Find where the given text appears and provide that cell's center as [x, y] coordinate. 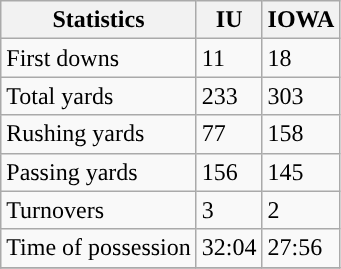
First downs [99, 58]
156 [229, 172]
11 [229, 58]
Passing yards [99, 172]
Statistics [99, 20]
233 [229, 96]
Total yards [99, 96]
Turnovers [99, 210]
158 [301, 134]
18 [301, 58]
77 [229, 134]
Rushing yards [99, 134]
303 [301, 96]
3 [229, 210]
27:56 [301, 248]
2 [301, 210]
IOWA [301, 20]
IU [229, 20]
Time of possession [99, 248]
32:04 [229, 248]
145 [301, 172]
